For the text-containing cell, return its midpoint in (X, Y) coordinate format. 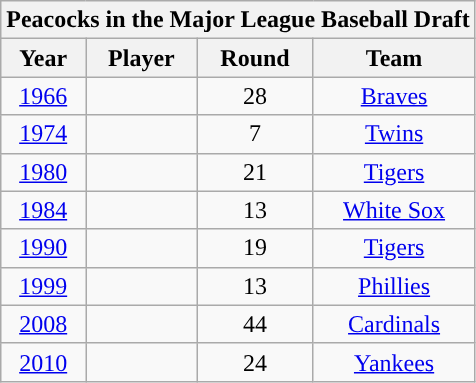
Braves (394, 96)
Cardinals (394, 324)
1984 (44, 210)
1980 (44, 172)
Player (142, 58)
1990 (44, 248)
Team (394, 58)
2008 (44, 324)
2010 (44, 362)
44 (255, 324)
28 (255, 96)
Round (255, 58)
Twins (394, 134)
Year (44, 58)
21 (255, 172)
Peacocks in the Major League Baseball Draft (238, 20)
1999 (44, 286)
24 (255, 362)
Phillies (394, 286)
7 (255, 134)
White Sox (394, 210)
Yankees (394, 362)
1966 (44, 96)
19 (255, 248)
1974 (44, 134)
